Locate the cell with the specified text and output its (X, Y) center coordinate. 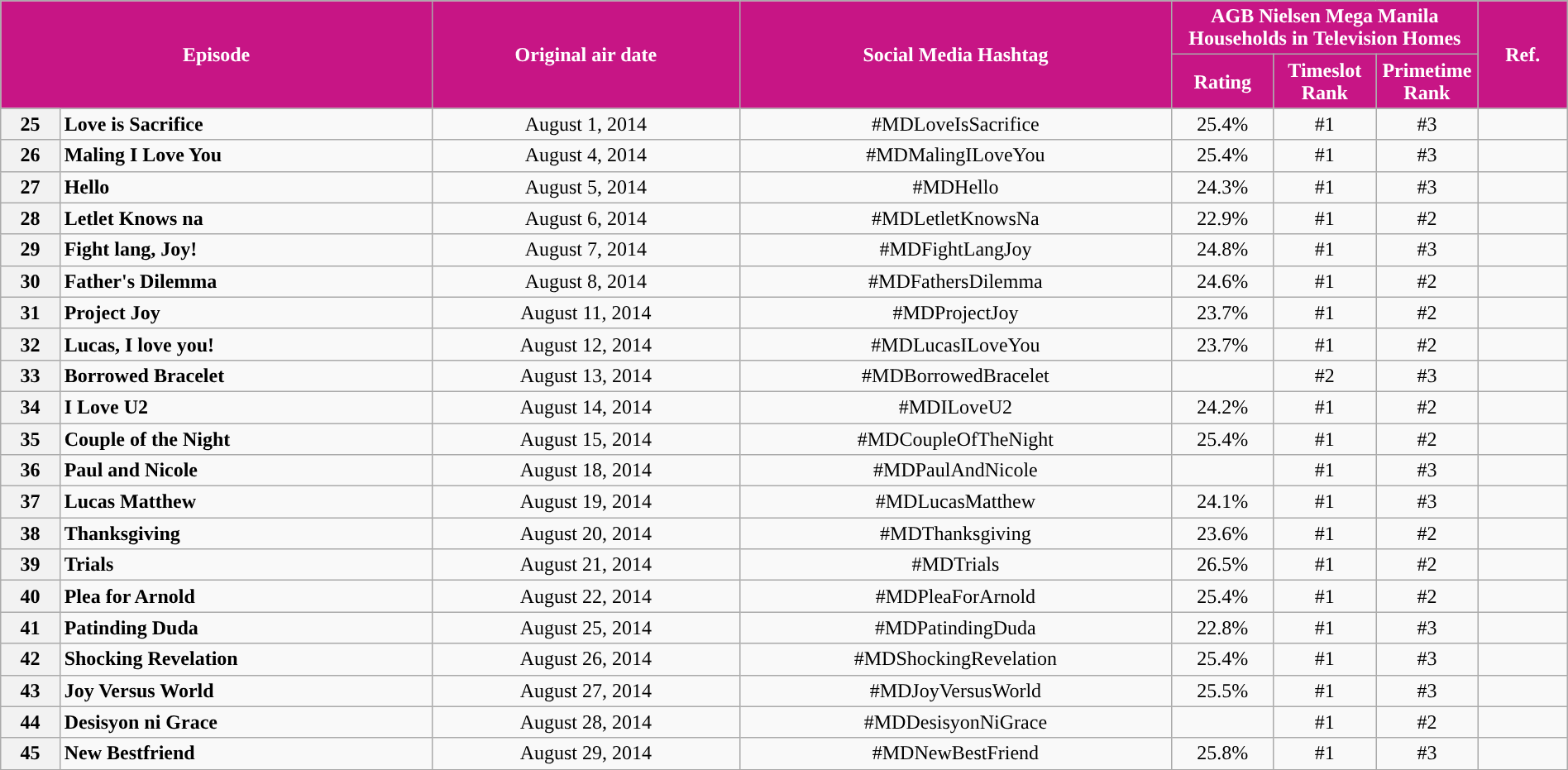
30 (30, 281)
Episode (217, 55)
#MDJoyVersusWorld (955, 691)
#MDMalingILoveYou (955, 155)
Plea for Arnold (246, 596)
24.6% (1222, 281)
Rating (1222, 81)
August 18, 2014 (586, 471)
24.8% (1222, 250)
Paul and Nicole (246, 471)
#MDHello (955, 187)
26 (30, 155)
Lucas, I love you! (246, 344)
August 14, 2014 (586, 407)
Borrowed Bracelet (246, 375)
#MDDesisyonNiGrace (955, 722)
23.6% (1222, 533)
August 7, 2014 (586, 250)
#MDProjectJoy (955, 313)
42 (30, 659)
#MDLoveIsSacrifice (955, 124)
Joy Versus World (246, 691)
#MDLetletKnowsNa (955, 218)
44 (30, 722)
August 22, 2014 (586, 596)
#MDFathersDilemma (955, 281)
Letlet Knows na (246, 218)
Maling I Love You (246, 155)
36 (30, 471)
August 1, 2014 (586, 124)
Thanksgiving (246, 533)
22.9% (1222, 218)
August 21, 2014 (586, 565)
Love is Sacrifice (246, 124)
26.5% (1222, 565)
August 5, 2014 (586, 187)
August 26, 2014 (586, 659)
#MDCoupleOfTheNight (955, 439)
41 (30, 628)
Fight lang, Joy! (246, 250)
Lucas Matthew (246, 502)
August 6, 2014 (586, 218)
22.8% (1222, 628)
45 (30, 753)
#MDLucasMatthew (955, 502)
August 20, 2014 (586, 533)
Patinding Duda (246, 628)
31 (30, 313)
25.8% (1222, 753)
August 19, 2014 (586, 502)
Couple of the Night (246, 439)
August 12, 2014 (586, 344)
August 29, 2014 (586, 753)
August 15, 2014 (586, 439)
Social Media Hashtag (955, 55)
#MDPatindingDuda (955, 628)
25.5% (1222, 691)
39 (30, 565)
#MDPleaForArnold (955, 596)
Hello (246, 187)
August 8, 2014 (586, 281)
29 (30, 250)
#MDNewBestFriend (955, 753)
August 25, 2014 (586, 628)
August 28, 2014 (586, 722)
Project Joy (246, 313)
#MDFightLangJoy (955, 250)
August 11, 2014 (586, 313)
24.2% (1222, 407)
38 (30, 533)
Timeslot Rank (1325, 81)
24.3% (1222, 187)
#MDBorrowedBracelet (955, 375)
#MDILoveU2 (955, 407)
#MDThanksgiving (955, 533)
August 4, 2014 (586, 155)
August 13, 2014 (586, 375)
32 (30, 344)
Original air date (586, 55)
Trials (246, 565)
Shocking Revelation (246, 659)
#MDShockingRevelation (955, 659)
#MDLucasILoveYou (955, 344)
24.1% (1222, 502)
Primetime Rank (1427, 81)
43 (30, 691)
#MDPaulAndNicole (955, 471)
#MDTrials (955, 565)
August 27, 2014 (586, 691)
Ref. (1523, 55)
27 (30, 187)
28 (30, 218)
40 (30, 596)
Desisyon ni Grace (246, 722)
34 (30, 407)
33 (30, 375)
25 (30, 124)
New Bestfriend (246, 753)
Father's Dilemma (246, 281)
35 (30, 439)
37 (30, 502)
I Love U2 (246, 407)
AGB Nielsen Mega Manila Households in Television Homes (1325, 28)
